Detect which cell encompasses the target text, then output its [x, y] center coordinate. 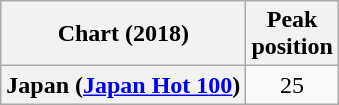
Chart (2018) [124, 34]
Peakposition [292, 34]
25 [292, 85]
Japan (Japan Hot 100) [124, 85]
